Search for the cell housing the specified text and yield its [X, Y] center coordinate. 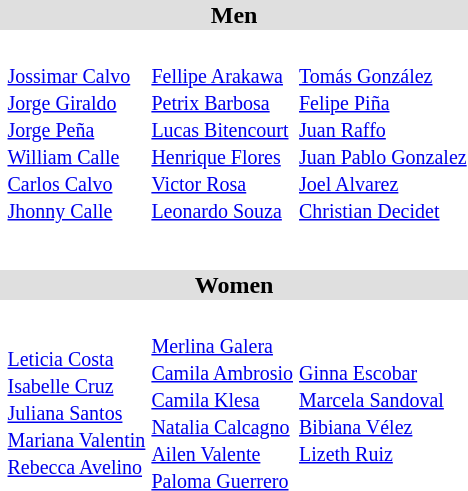
Women [234, 285]
Men [234, 15]
Jossimar CalvoJorge GiraldoJorge PeñaWilliam CalleCarlos CalvoJhonny Calle [76, 129]
Tomás GonzálezFelipe PiñaJuan RaffoJuan Pablo GonzalezJoel AlvarezChristian Decidet [382, 129]
Fellipe ArakawaPetrix BarbosaLucas BitencourtHenrique FloresVictor RosaLeonardo Souza [222, 129]
